Return (x, y) of the center of cell containing provided text 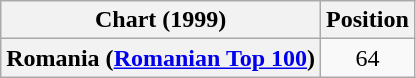
Romania (Romanian Top 100) (161, 58)
Chart (1999) (161, 20)
64 (368, 58)
Position (368, 20)
